Pinpoint the cell where the given text exists, returning its (x, y) midpoint coordinate. 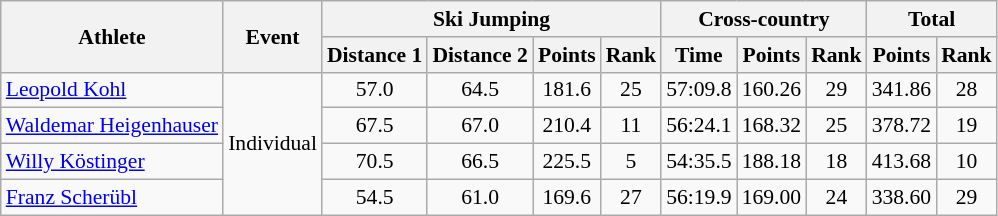
66.5 (480, 162)
169.00 (772, 197)
Distance 2 (480, 55)
169.6 (567, 197)
Ski Jumping (492, 19)
160.26 (772, 90)
Individual (272, 143)
27 (632, 197)
Franz Scherübl (112, 197)
18 (836, 162)
57.0 (374, 90)
188.18 (772, 162)
61.0 (480, 197)
338.60 (902, 197)
Total (932, 19)
Distance 1 (374, 55)
Willy Köstinger (112, 162)
168.32 (772, 126)
67.0 (480, 126)
54:35.5 (698, 162)
28 (966, 90)
Waldemar Heigenhauser (112, 126)
70.5 (374, 162)
378.72 (902, 126)
225.5 (567, 162)
64.5 (480, 90)
413.68 (902, 162)
11 (632, 126)
341.86 (902, 90)
181.6 (567, 90)
210.4 (567, 126)
Cross-country (764, 19)
5 (632, 162)
56:19.9 (698, 197)
57:09.8 (698, 90)
67.5 (374, 126)
Time (698, 55)
Event (272, 36)
19 (966, 126)
Athlete (112, 36)
Leopold Kohl (112, 90)
24 (836, 197)
56:24.1 (698, 126)
54.5 (374, 197)
10 (966, 162)
